Pinpoint the cell where the given text exists, returning its [X, Y] midpoint coordinate. 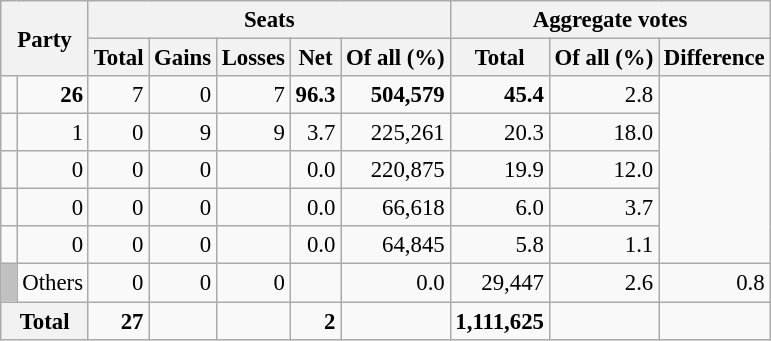
Aggregate votes [610, 20]
Party [45, 38]
19.9 [500, 170]
5.8 [500, 245]
Seats [269, 20]
Others [52, 283]
2 [315, 321]
Gains [183, 58]
Net [315, 58]
504,579 [396, 95]
29,447 [500, 283]
1 [52, 133]
2.8 [604, 95]
1.1 [604, 245]
12.0 [604, 170]
96.3 [315, 95]
66,618 [396, 208]
6.0 [500, 208]
18.0 [604, 133]
20.3 [500, 133]
Losses [253, 58]
0.8 [714, 283]
Difference [714, 58]
64,845 [396, 245]
2.6 [604, 283]
45.4 [500, 95]
1,111,625 [500, 321]
26 [52, 95]
225,261 [396, 133]
220,875 [396, 170]
27 [118, 321]
